Return the [X, Y] coordinate for the center point of the cell that contains the specified text.  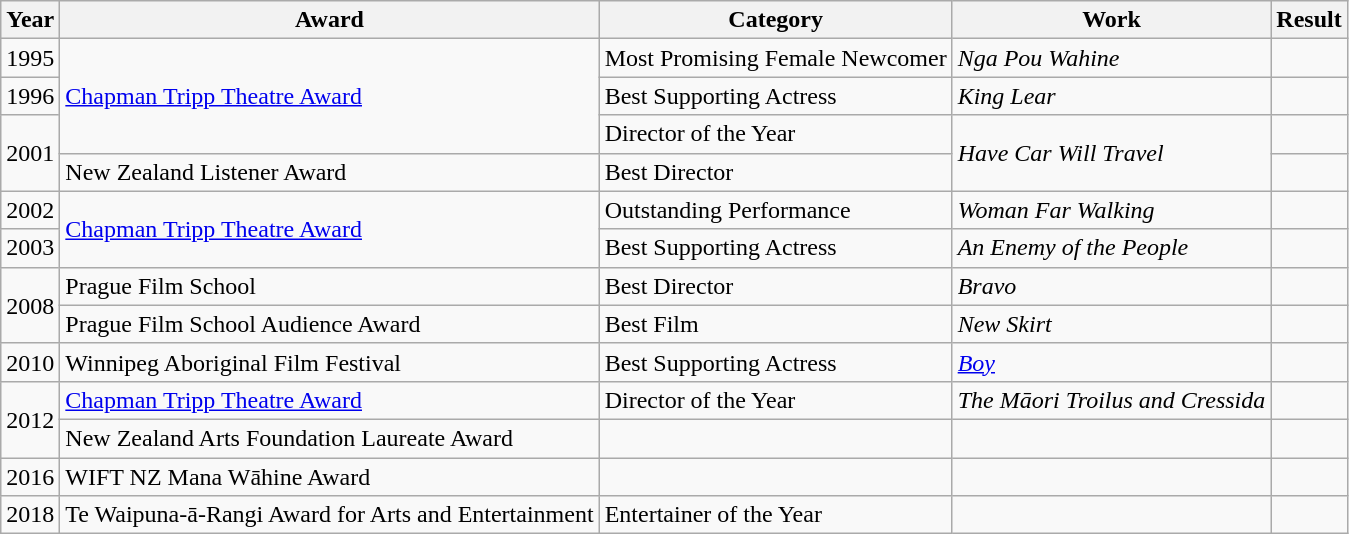
New Skirt [1112, 324]
1995 [30, 58]
Entertainer of the Year [776, 515]
Best Film [776, 324]
King Lear [1112, 96]
Result [1309, 20]
2003 [30, 248]
2008 [30, 305]
2002 [30, 210]
2001 [30, 153]
2010 [30, 362]
Category [776, 20]
New Zealand Arts Foundation Laureate Award [330, 438]
2016 [30, 477]
The Māori Troilus and Cressida [1112, 400]
1996 [30, 96]
Award [330, 20]
WIFT NZ Mana Wāhine Award [330, 477]
Te Waipuna-ā-Rangi Award for Arts and Entertainment [330, 515]
Year [30, 20]
Woman Far Walking [1112, 210]
Outstanding Performance [776, 210]
Nga Pou Wahine [1112, 58]
Have Car Will Travel [1112, 153]
Most Promising Female Newcomer [776, 58]
An Enemy of the People [1112, 248]
2012 [30, 419]
Winnipeg Aboriginal Film Festival [330, 362]
Bravo [1112, 286]
New Zealand Listener Award [330, 172]
2018 [30, 515]
Boy [1112, 362]
Prague Film School [330, 286]
Work [1112, 20]
Prague Film School Audience Award [330, 324]
